Return the [x, y] coordinate for the center point of the cell that contains the specified text.  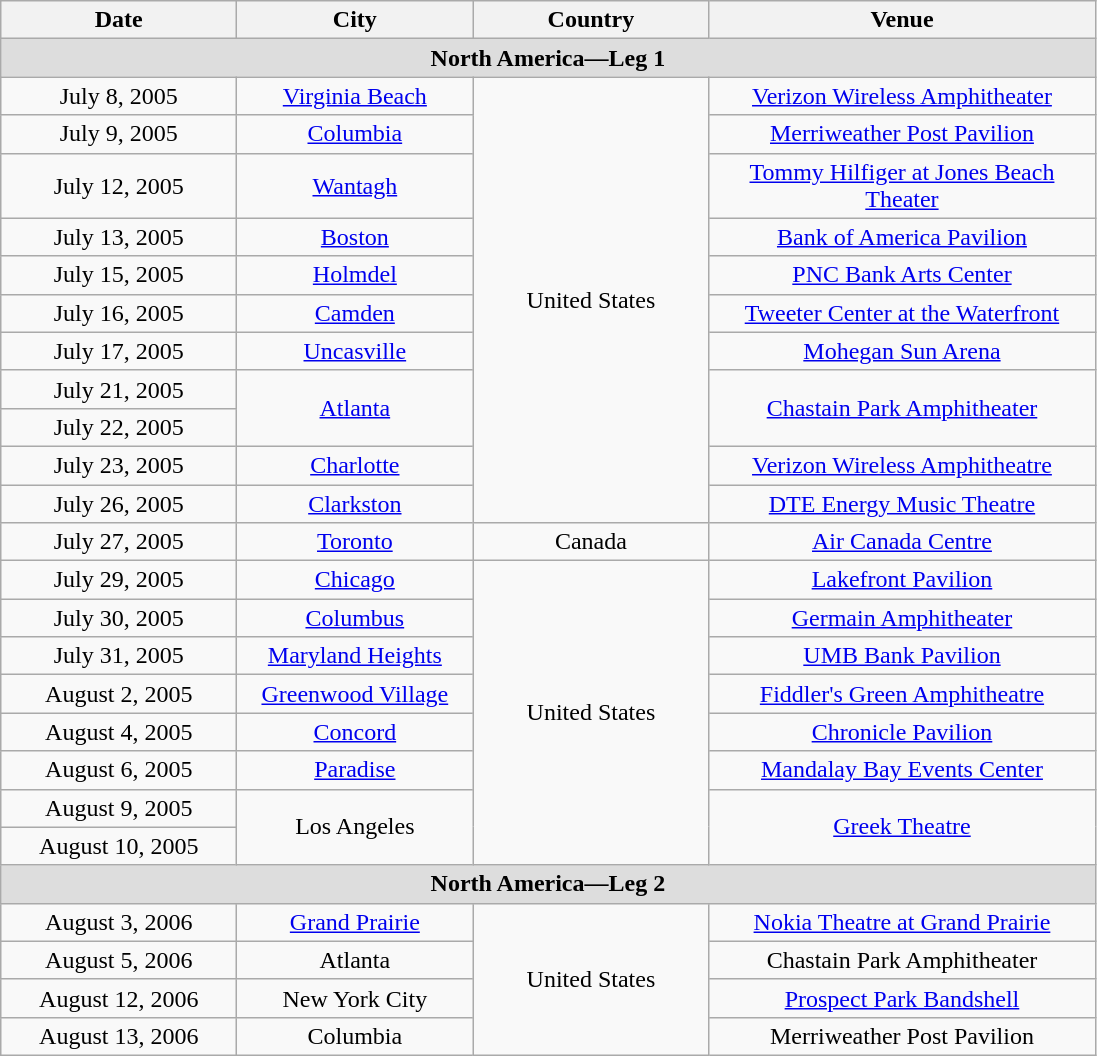
Columbus [355, 618]
July 26, 2005 [119, 503]
July 12, 2005 [119, 186]
July 27, 2005 [119, 542]
Tommy Hilfiger at Jones Beach Theater [902, 186]
July 31, 2005 [119, 656]
Mohegan Sun Arena [902, 351]
July 17, 2005 [119, 351]
Greenwood Village [355, 694]
City [355, 20]
August 12, 2006 [119, 998]
Mandalay Bay Events Center [902, 770]
Bank of America Pavilion [902, 237]
Venue [902, 20]
Germain Amphitheater [902, 618]
Charlotte [355, 465]
PNC Bank Arts Center [902, 275]
Chicago [355, 580]
August 3, 2006 [119, 922]
Los Angeles [355, 827]
Canada [591, 542]
July 15, 2005 [119, 275]
Camden [355, 313]
Clarkston [355, 503]
August 13, 2006 [119, 1036]
Toronto [355, 542]
New York City [355, 998]
Boston [355, 237]
UMB Bank Pavilion [902, 656]
August 10, 2005 [119, 846]
Maryland Heights [355, 656]
July 9, 2005 [119, 134]
August 4, 2005 [119, 732]
Wantagh [355, 186]
Holmdel [355, 275]
August 2, 2005 [119, 694]
August 6, 2005 [119, 770]
North America—Leg 1 [548, 58]
Greek Theatre [902, 827]
Air Canada Centre [902, 542]
July 22, 2005 [119, 427]
North America—Leg 2 [548, 884]
July 30, 2005 [119, 618]
Virginia Beach [355, 96]
August 5, 2006 [119, 960]
July 21, 2005 [119, 389]
Verizon Wireless Amphitheatre [902, 465]
Fiddler's Green Amphitheatre [902, 694]
Prospect Park Bandshell [902, 998]
Nokia Theatre at Grand Prairie [902, 922]
August 9, 2005 [119, 808]
Country [591, 20]
Uncasville [355, 351]
July 16, 2005 [119, 313]
Date [119, 20]
Lakefront Pavilion [902, 580]
DTE Energy Music Theatre [902, 503]
Tweeter Center at the Waterfront [902, 313]
July 23, 2005 [119, 465]
Grand Prairie [355, 922]
July 8, 2005 [119, 96]
Paradise [355, 770]
July 29, 2005 [119, 580]
Concord [355, 732]
July 13, 2005 [119, 237]
Verizon Wireless Amphitheater [902, 96]
Chronicle Pavilion [902, 732]
